From the cell containing the given text, extract its center point as (x, y) coordinate. 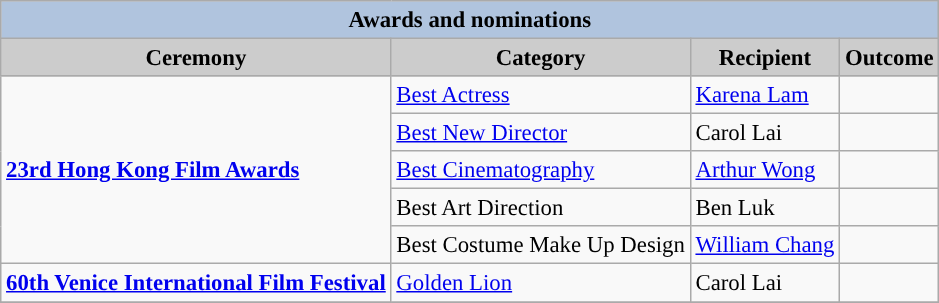
Golden Lion (540, 283)
23rd Hong Kong Film Awards (196, 170)
60th Venice International Film Festival (196, 283)
Awards and nominations (470, 20)
Best New Director (540, 133)
Category (540, 58)
William Chang (765, 245)
Best Cinematography (540, 170)
Best Art Direction (540, 208)
Recipient (765, 58)
Karena Lam (765, 95)
Best Actress (540, 95)
Ben Luk (765, 208)
Ceremony (196, 58)
Arthur Wong (765, 170)
Best Costume Make Up Design (540, 245)
Outcome (890, 58)
